Output the (x, y) coordinate of the center of the cell containing the given text.  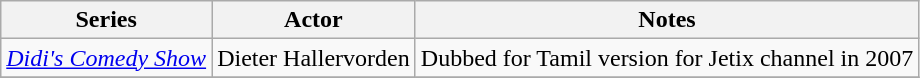
Dieter Hallervorden (314, 58)
Actor (314, 20)
Series (106, 20)
Didi's Comedy Show (106, 58)
Notes (667, 20)
Dubbed for Tamil version for Jetix channel in 2007 (667, 58)
